Scan for the cell matching the given text and deliver its (x, y) coordinate at center. 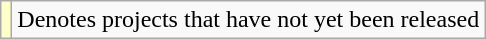
Denotes projects that have not yet been released (248, 20)
